Locate the cell with the specified text and output its [X, Y] center coordinate. 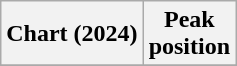
Peakposition [189, 34]
Chart (2024) [72, 34]
